Return [X, Y] of the center of cell containing provided text 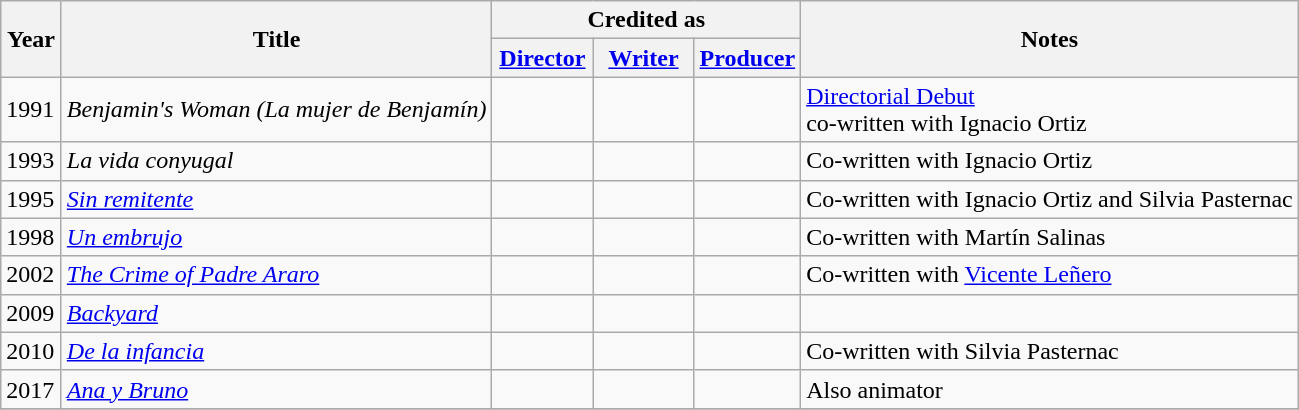
Credited as [646, 20]
Year [32, 39]
Co-written with Martín Salinas [1050, 237]
Title [276, 39]
2010 [32, 351]
Director [542, 58]
Co-written with Ignacio Ortiz [1050, 161]
Also animator [1050, 389]
Producer [748, 58]
De la infancia [276, 351]
The Crime of Padre Araro [276, 275]
2009 [32, 313]
Co-written with Ignacio Ortiz and Silvia Pasternac [1050, 199]
2017 [32, 389]
Ana y Bruno [276, 389]
Backyard [276, 313]
Co-written with Silvia Pasternac [1050, 351]
Writer [644, 58]
1991 [32, 110]
1995 [32, 199]
La vida conyugal [276, 161]
1993 [32, 161]
1998 [32, 237]
Un embrujo [276, 237]
Directorial Debutco-written with Ignacio Ortiz [1050, 110]
Co-written with Vicente Leñero [1050, 275]
2002 [32, 275]
Notes [1050, 39]
Sin remitente [276, 199]
Benjamin's Woman (La mujer de Benjamín) [276, 110]
